Pinpoint the cell where the given text exists, returning its [X, Y] midpoint coordinate. 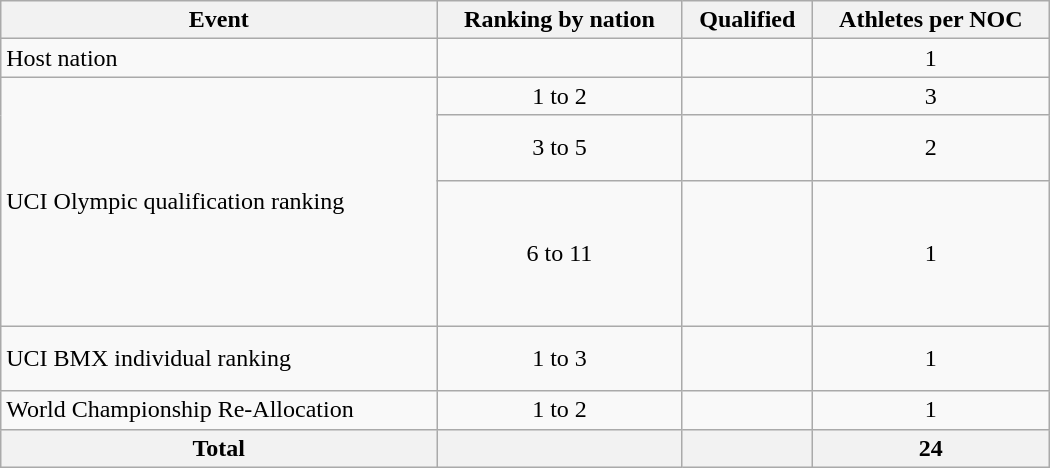
3 [930, 96]
3 to 5 [560, 148]
6 to 11 [560, 253]
Total [219, 448]
2 [930, 148]
24 [930, 448]
Athletes per NOC [930, 20]
Event [219, 20]
Qualified [747, 20]
UCI BMX individual ranking [219, 358]
UCI Olympic qualification ranking [219, 202]
Ranking by nation [560, 20]
Host nation [219, 58]
World Championship Re-Allocation [219, 410]
1 to 3 [560, 358]
